Determine the (X, Y) coordinate at the center of the cell enclosing the given text.  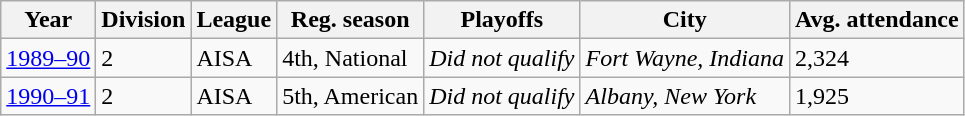
5th, American (350, 96)
2,324 (878, 58)
Division (144, 20)
League (234, 20)
Avg. attendance (878, 20)
Albany, New York (684, 96)
1990–91 (48, 96)
City (684, 20)
4th, National (350, 58)
1,925 (878, 96)
Reg. season (350, 20)
Playoffs (502, 20)
1989–90 (48, 58)
Year (48, 20)
Fort Wayne, Indiana (684, 58)
